Scan for the cell matching the given text and deliver its [X, Y] coordinate at center. 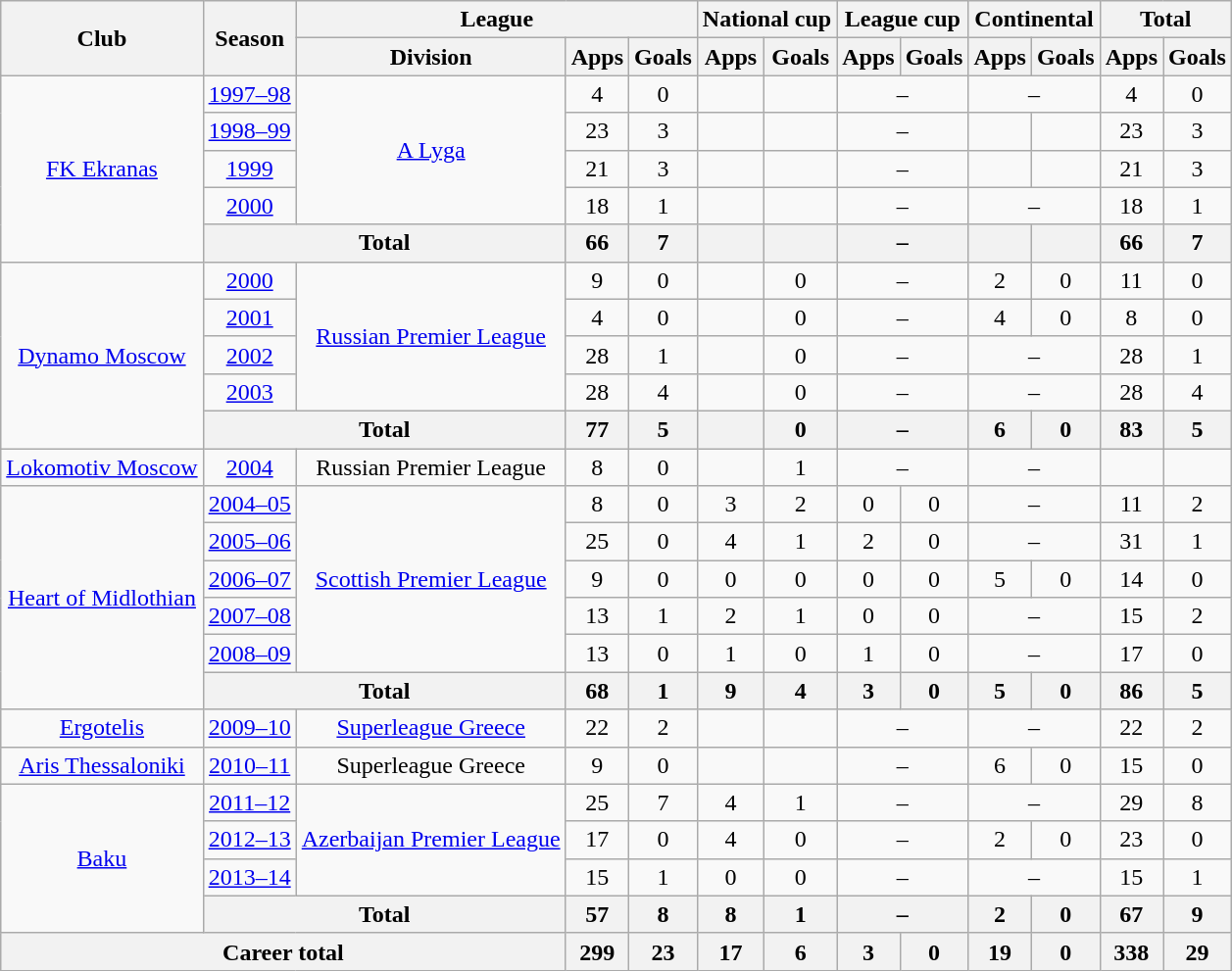
League cup [903, 20]
Heart of Midlothian [102, 598]
86 [1131, 691]
68 [597, 691]
Lokomotiv Moscow [102, 467]
2002 [249, 355]
Scottish Premier League [431, 579]
2008–09 [249, 654]
1998–99 [249, 131]
1999 [249, 169]
1997–98 [249, 94]
Season [249, 38]
2001 [249, 317]
League [496, 20]
31 [1131, 542]
Dynamo Moscow [102, 355]
14 [1131, 579]
299 [597, 951]
Continental [1034, 20]
Club [102, 38]
67 [1131, 914]
83 [1131, 429]
Ergotelis [102, 728]
2013–14 [249, 877]
77 [597, 429]
57 [597, 914]
2004 [249, 467]
Career total [283, 951]
National cup [766, 20]
19 [1000, 951]
2005–06 [249, 542]
2012–13 [249, 840]
2003 [249, 392]
2006–07 [249, 579]
Baku [102, 858]
2010–11 [249, 765]
Azerbaijan Premier League [431, 840]
Aris Thessaloniki [102, 765]
338 [1131, 951]
2004–05 [249, 505]
A Lyga [431, 150]
Division [431, 57]
2009–10 [249, 728]
2007–08 [249, 616]
2011–12 [249, 802]
FK Ekranas [102, 169]
